Provide the (x, y) coordinate of the cell's center where the given text is located.  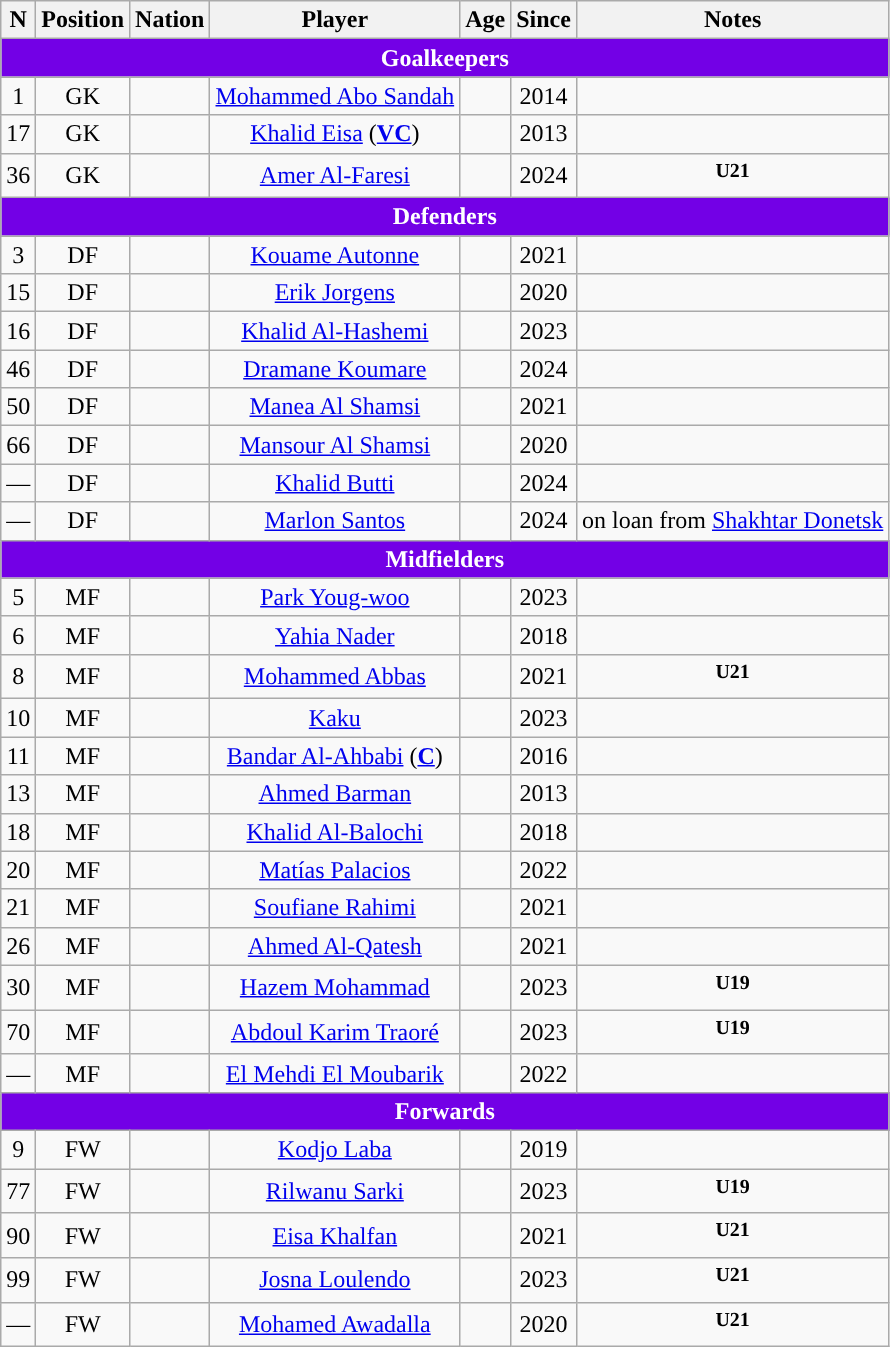
Mohammed Abo Sandah (335, 96)
13 (18, 794)
Khalid Al-Balochi (335, 832)
Age (486, 20)
Midfielders (445, 559)
3 (18, 255)
8 (18, 676)
Goalkeepers (445, 58)
N (18, 20)
Mohamed Awadalla (335, 1324)
1 (18, 96)
21 (18, 908)
Eisa Khalfan (335, 1236)
Amer Al-Faresi (335, 176)
Park Youg-woo (335, 597)
El Mehdi El Moubarik (335, 1073)
Khalid Al-Hashemi (335, 331)
36 (18, 176)
Erik Jorgens (335, 293)
Soufiane Rahimi (335, 908)
Yahia Nader (335, 635)
Matías Palacios (335, 870)
Khalid Butti (335, 483)
Abdoul Karim Traoré (335, 1032)
99 (18, 1280)
66 (18, 445)
Forwards (445, 1111)
2014 (544, 96)
Kodjo Laba (335, 1150)
Nation (170, 20)
26 (18, 946)
Kouame Autonne (335, 255)
5 (18, 597)
Marlon Santos (335, 521)
20 (18, 870)
Kaku (335, 718)
18 (18, 832)
77 (18, 1192)
50 (18, 407)
11 (18, 756)
Hazem Mohammad (335, 988)
Mohammed Abbas (335, 676)
Ahmed Barman (335, 794)
Bandar Al-Ahbabi (C) (335, 756)
Defenders (445, 217)
9 (18, 1150)
on loan from Shakhtar Donetsk (732, 521)
Khalid Eisa (VC) (335, 134)
Mansour Al Shamsi (335, 445)
6 (18, 635)
90 (18, 1236)
2019 (544, 1150)
30 (18, 988)
Since (544, 20)
17 (18, 134)
16 (18, 331)
70 (18, 1032)
Player (335, 20)
10 (18, 718)
15 (18, 293)
Ahmed Al-Qatesh (335, 946)
46 (18, 369)
Manea Al Shamsi (335, 407)
2016 (544, 756)
Position (83, 20)
Josna Loulendo (335, 1280)
Rilwanu Sarki (335, 1192)
Notes (732, 20)
Dramane Koumare (335, 369)
